Locate the cell with the specified text and output its [X, Y] center coordinate. 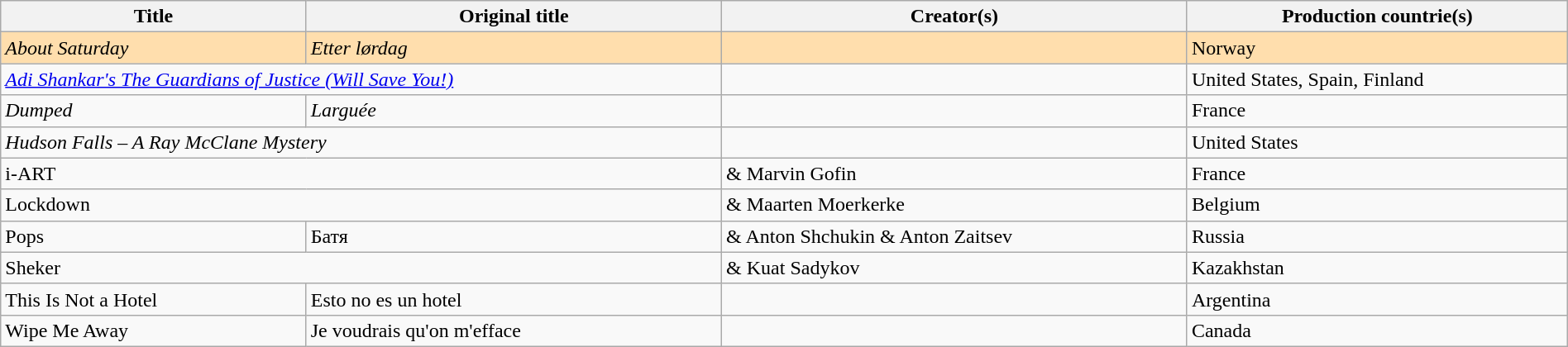
& Marvin Gofin [954, 173]
Norway [1377, 48]
Original title [514, 17]
Belgium [1377, 205]
Sheker [361, 268]
& Kuat Sadykov [954, 268]
Etter lørdag [514, 48]
Батя [514, 236]
Production countrie(s) [1377, 17]
i-ART [361, 173]
Creator(s) [954, 17]
Wipe Me Away [154, 330]
& Anton Shchukin & Anton Zaitsev [954, 236]
Dumped [154, 111]
Adi Shankar's The Guardians of Justice (Will Save You!) [361, 79]
About Saturday [154, 48]
Kazakhstan [1377, 268]
Lockdown [361, 205]
Canada [1377, 330]
& Maarten Moerkerke [954, 205]
Russia [1377, 236]
Argentina [1377, 299]
Esto no es un hotel [514, 299]
United States [1377, 142]
Pops [154, 236]
Je voudrais qu'on m'efface [514, 330]
This Is Not a Hotel [154, 299]
Title [154, 17]
Larguée [514, 111]
Hudson Falls – A Ray McClane Mystery [361, 142]
United States, Spain, Finland [1377, 79]
